Identify which cell holds the provided text, then report its (x, y) central coordinate. 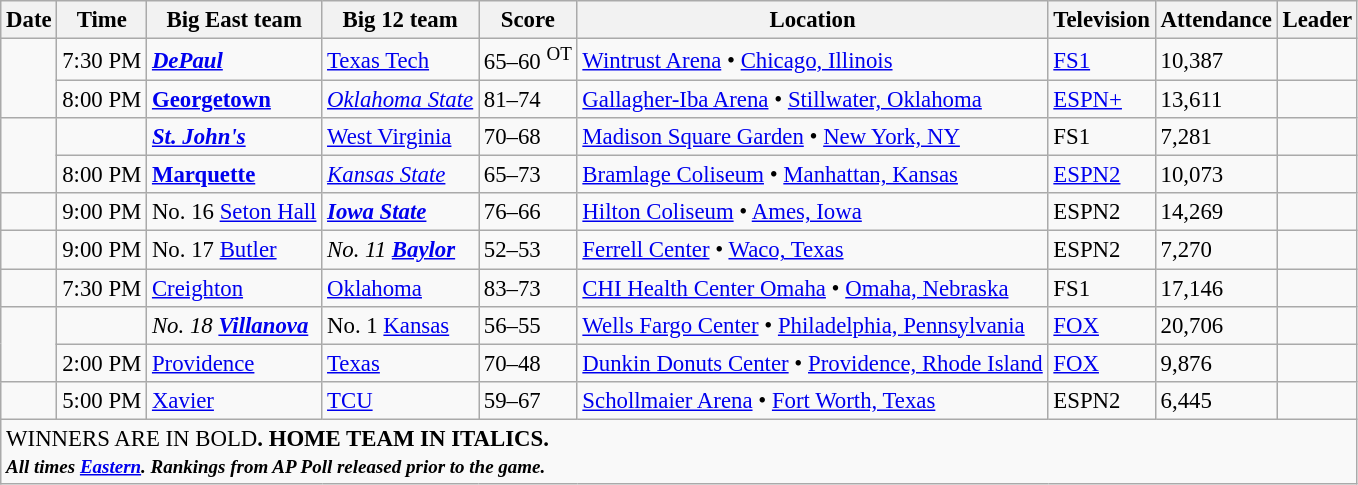
14,269 (1216, 213)
Leader (1317, 20)
Wintrust Arena • Chicago, Illinois (812, 60)
Madison Square Garden • New York, NY (812, 137)
Oklahoma (400, 288)
Oklahoma State (400, 100)
Date (29, 20)
6,445 (1216, 400)
Texas (400, 363)
No. 17 Butler (234, 250)
70–68 (528, 137)
Score (528, 20)
Kansas State (400, 175)
ESPN+ (1102, 100)
83–73 (528, 288)
10,073 (1216, 175)
Ferrell Center • Waco, Texas (812, 250)
13,611 (1216, 100)
Bramlage Coliseum • Manhattan, Kansas (812, 175)
Dunkin Donuts Center • Providence, Rhode Island (812, 363)
Providence (234, 363)
Big East team (234, 20)
Television (1102, 20)
Xavier (234, 400)
10,387 (1216, 60)
No. 18 Villanova (234, 325)
St. John's (234, 137)
Big 12 team (400, 20)
52–53 (528, 250)
2:00 PM (102, 363)
CHI Health Center Omaha • Omaha, Nebraska (812, 288)
56–55 (528, 325)
76–66 (528, 213)
5:00 PM (102, 400)
Schollmaier Arena • Fort Worth, Texas (812, 400)
Marquette (234, 175)
9,876 (1216, 363)
65–73 (528, 175)
West Virginia (400, 137)
No. 1 Kansas (400, 325)
No. 11 Baylor (400, 250)
Texas Tech (400, 60)
59–67 (528, 400)
Hilton Coliseum • Ames, Iowa (812, 213)
Georgetown (234, 100)
Creighton (234, 288)
Location (812, 20)
20,706 (1216, 325)
WINNERS ARE IN BOLD. HOME TEAM IN ITALICS. All times Eastern. Rankings from AP Poll released prior to the game. (680, 452)
Time (102, 20)
Attendance (1216, 20)
Gallagher-Iba Arena • Stillwater, Oklahoma (812, 100)
70–48 (528, 363)
TCU (400, 400)
Wells Fargo Center • Philadelphia, Pennsylvania (812, 325)
Iowa State (400, 213)
65–60 OT (528, 60)
7,270 (1216, 250)
17,146 (1216, 288)
7,281 (1216, 137)
81–74 (528, 100)
No. 16 Seton Hall (234, 213)
DePaul (234, 60)
